Provide the [X, Y] coordinate of the cell's center where the given text is located.  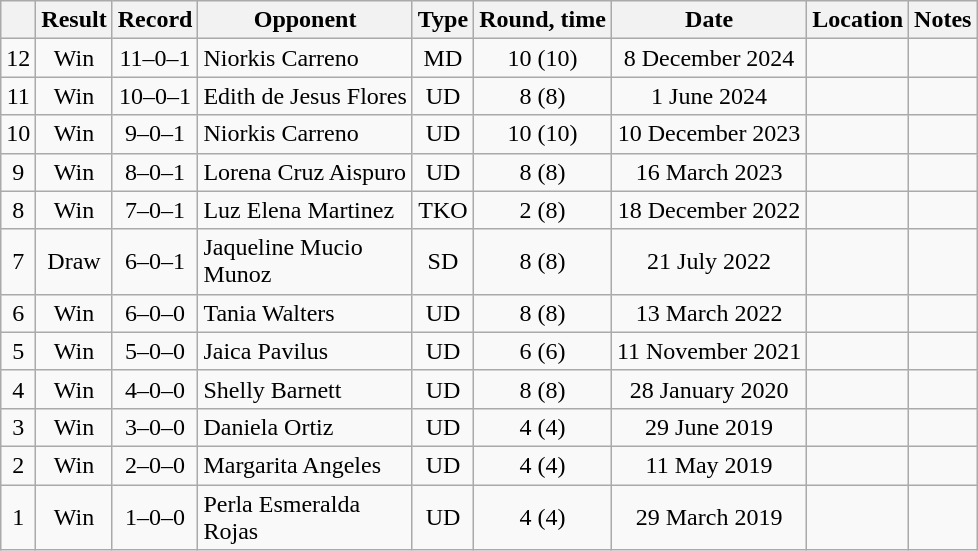
10 [18, 134]
Date [708, 20]
11–0–1 [155, 58]
1–0–0 [155, 516]
Location [858, 20]
16 March 2023 [708, 172]
1 [18, 516]
9 [18, 172]
5 [18, 351]
SD [442, 262]
Shelly Barnett [305, 389]
Record [155, 20]
8–0–1 [155, 172]
28 January 2020 [708, 389]
8 December 2024 [708, 58]
2 (8) [543, 210]
2 [18, 465]
5–0–0 [155, 351]
Daniela Ortiz [305, 427]
21 July 2022 [708, 262]
6–0–0 [155, 313]
1 June 2024 [708, 96]
TKO [442, 210]
Round, time [543, 20]
29 March 2019 [708, 516]
Margarita Angeles [305, 465]
9–0–1 [155, 134]
Perla EsmeraldaRojas [305, 516]
10–0–1 [155, 96]
18 December 2022 [708, 210]
Luz Elena Martinez [305, 210]
4–0–0 [155, 389]
3–0–0 [155, 427]
MD [442, 58]
Type [442, 20]
Jaica Pavilus [305, 351]
7 [18, 262]
Lorena Cruz Aispuro [305, 172]
Draw [74, 262]
13 March 2022 [708, 313]
11 [18, 96]
Notes [943, 20]
12 [18, 58]
6–0–1 [155, 262]
4 [18, 389]
6 (6) [543, 351]
Tania Walters [305, 313]
10 December 2023 [708, 134]
29 June 2019 [708, 427]
7–0–1 [155, 210]
2–0–0 [155, 465]
Jaqueline MucioMunoz [305, 262]
3 [18, 427]
8 [18, 210]
Result [74, 20]
Opponent [305, 20]
Edith de Jesus Flores [305, 96]
11 May 2019 [708, 465]
6 [18, 313]
11 November 2021 [708, 351]
